Capture the cell that displays the provided text and extract its (x, y) central coordinate. 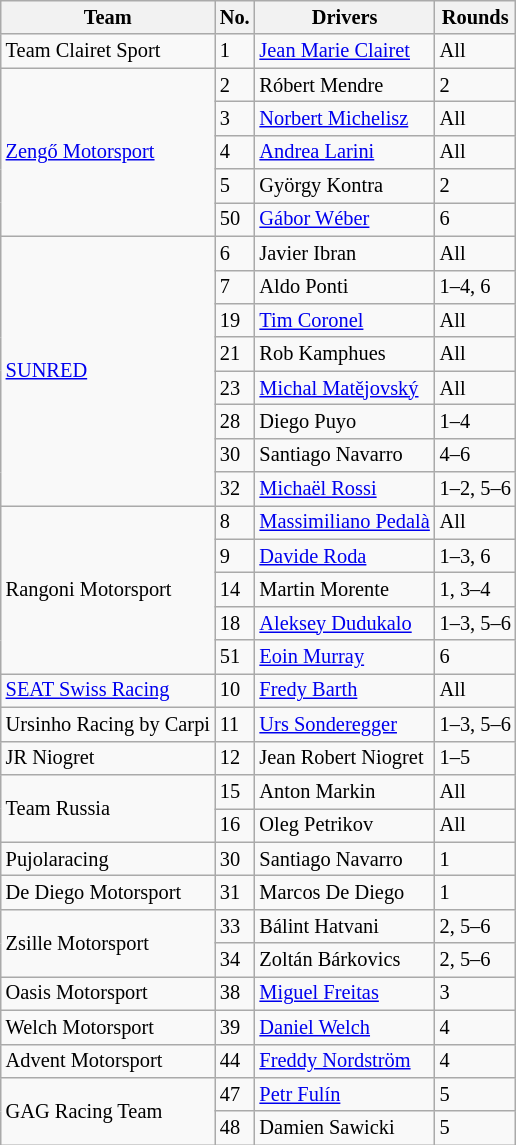
Zoltán Bárkovics (345, 960)
Aldo Ponti (345, 287)
19 (235, 320)
Team Clairet Sport (108, 51)
21 (235, 354)
György Kontra (345, 186)
48 (235, 1128)
Pujolaracing (108, 859)
Anton Markin (345, 791)
39 (235, 1027)
Massimiliano Pedalà (345, 522)
Zengő Motorsport (108, 152)
1, 3–4 (476, 589)
Rob Kamphues (345, 354)
Ursinho Racing by Carpi (108, 724)
Team Russia (108, 808)
16 (235, 825)
12 (235, 758)
Urs Sonderegger (345, 724)
Gábor Wéber (345, 219)
Rounds (476, 17)
Drivers (345, 17)
De Diego Motorsport (108, 892)
1–2, 5–6 (476, 489)
Marcos De Diego (345, 892)
Team (108, 17)
Norbert Michelisz (345, 118)
Rangoni Motorsport (108, 589)
28 (235, 421)
Martin Morente (345, 589)
Welch Motorsport (108, 1027)
Zsille Motorsport (108, 942)
Jean Robert Niogret (345, 758)
Aleksey Dudukalo (345, 623)
Oleg Petrikov (345, 825)
Michaël Rossi (345, 489)
Davide Roda (345, 556)
Tim Coronel (345, 320)
Advent Motorsport (108, 1061)
Bálint Hatvani (345, 926)
23 (235, 388)
32 (235, 489)
Michal Matějovský (345, 388)
38 (235, 993)
Daniel Welch (345, 1027)
11 (235, 724)
Eoin Murray (345, 657)
1–4 (476, 421)
JR Niogret (108, 758)
GAG Racing Team (108, 1110)
Diego Puyo (345, 421)
33 (235, 926)
Damien Sawicki (345, 1128)
Freddy Nordström (345, 1061)
Fredy Barth (345, 690)
Andrea Larini (345, 152)
44 (235, 1061)
1–4, 6 (476, 287)
Jean Marie Clairet (345, 51)
31 (235, 892)
Miguel Freitas (345, 993)
47 (235, 1094)
1–5 (476, 758)
No. (235, 17)
18 (235, 623)
Javier Ibran (345, 253)
10 (235, 690)
Róbert Mendre (345, 85)
4–6 (476, 455)
34 (235, 960)
SEAT Swiss Racing (108, 690)
7 (235, 287)
51 (235, 657)
Oasis Motorsport (108, 993)
50 (235, 219)
1–3, 6 (476, 556)
Petr Fulín (345, 1094)
15 (235, 791)
SUNRED (108, 370)
14 (235, 589)
9 (235, 556)
8 (235, 522)
